Detect which cell encompasses the target text, then output its [X, Y] center coordinate. 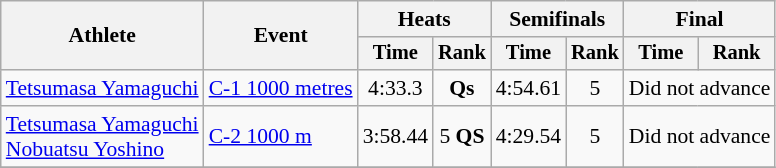
4:54.61 [528, 88]
C-2 1000 m [281, 136]
Qs [462, 88]
Final [700, 19]
Tetsumasa YamaguchiNobuatsu Yoshino [102, 136]
4:33.3 [396, 88]
Semifinals [558, 19]
Event [281, 36]
C-1 1000 metres [281, 88]
4:29.54 [528, 136]
Athlete [102, 36]
3:58.44 [396, 136]
Heats [424, 19]
5 QS [462, 136]
Tetsumasa Yamaguchi [102, 88]
